Output the [X, Y] coordinate of the center of the cell containing the given text.  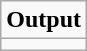
Output [44, 20]
